Return the [x, y] coordinate for the center point of the cell that contains the specified text.  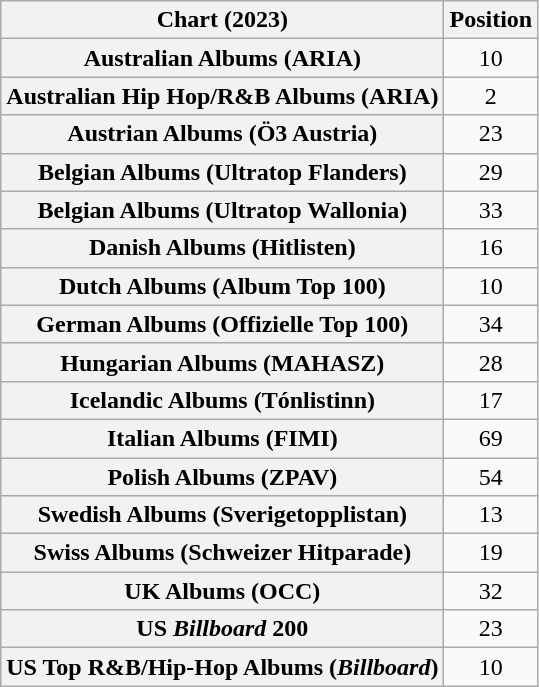
13 [491, 515]
Italian Albums (FIMI) [222, 438]
Position [491, 20]
Polish Albums (ZPAV) [222, 477]
Icelandic Albums (Tónlistinn) [222, 400]
Austrian Albums (Ö3 Austria) [222, 134]
2 [491, 96]
Dutch Albums (Album Top 100) [222, 286]
19 [491, 553]
69 [491, 438]
29 [491, 172]
Swiss Albums (Schweizer Hitparade) [222, 553]
17 [491, 400]
16 [491, 248]
Australian Hip Hop/R&B Albums (ARIA) [222, 96]
32 [491, 591]
Chart (2023) [222, 20]
Belgian Albums (Ultratop Wallonia) [222, 210]
28 [491, 362]
54 [491, 477]
33 [491, 210]
Australian Albums (ARIA) [222, 58]
German Albums (Offizielle Top 100) [222, 324]
Swedish Albums (Sverigetopplistan) [222, 515]
Belgian Albums (Ultratop Flanders) [222, 172]
Danish Albums (Hitlisten) [222, 248]
US Billboard 200 [222, 629]
US Top R&B/Hip-Hop Albums (Billboard) [222, 667]
34 [491, 324]
UK Albums (OCC) [222, 591]
Hungarian Albums (MAHASZ) [222, 362]
